Return the (X, Y) coordinate for the center point of the cell that contains the specified text.  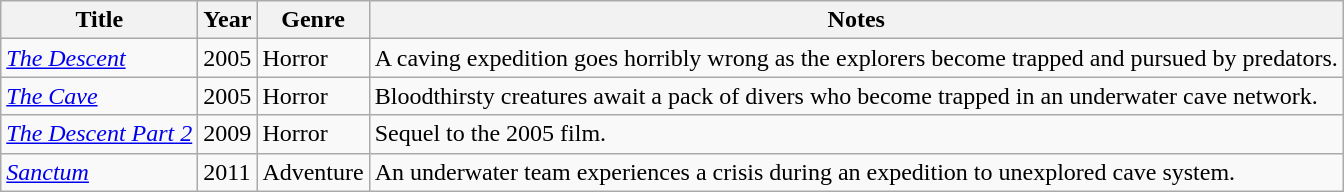
The Descent Part 2 (100, 134)
Notes (856, 20)
Sequel to the 2005 film. (856, 134)
Title (100, 20)
A caving expedition goes horribly wrong as the explorers become trapped and pursued by predators. (856, 58)
Sanctum (100, 172)
Year (228, 20)
The Descent (100, 58)
2011 (228, 172)
Genre (313, 20)
2009 (228, 134)
Bloodthirsty creatures await a pack of divers who become trapped in an underwater cave network. (856, 96)
An underwater team experiences a crisis during an expedition to unexplored cave system. (856, 172)
The Cave (100, 96)
Adventure (313, 172)
